Find where the given text appears and provide that cell's center as [x, y] coordinate. 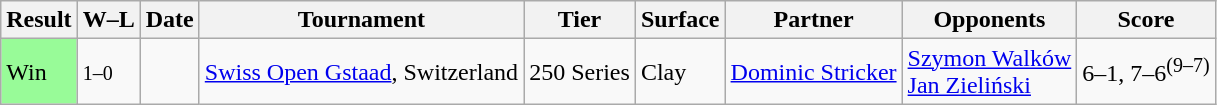
Swiss Open Gstaad, Switzerland [361, 72]
Szymon Walków Jan Zieliński [990, 72]
Opponents [990, 20]
1–0 [108, 72]
Tournament [361, 20]
Clay [680, 72]
Tier [580, 20]
Score [1146, 20]
6–1, 7–6(9–7) [1146, 72]
250 Series [580, 72]
Surface [680, 20]
Dominic Stricker [814, 72]
Win [39, 72]
W–L [108, 20]
Partner [814, 20]
Result [39, 20]
Date [170, 20]
